Determine the [X, Y] coordinate at the center of the cell enclosing the given text.  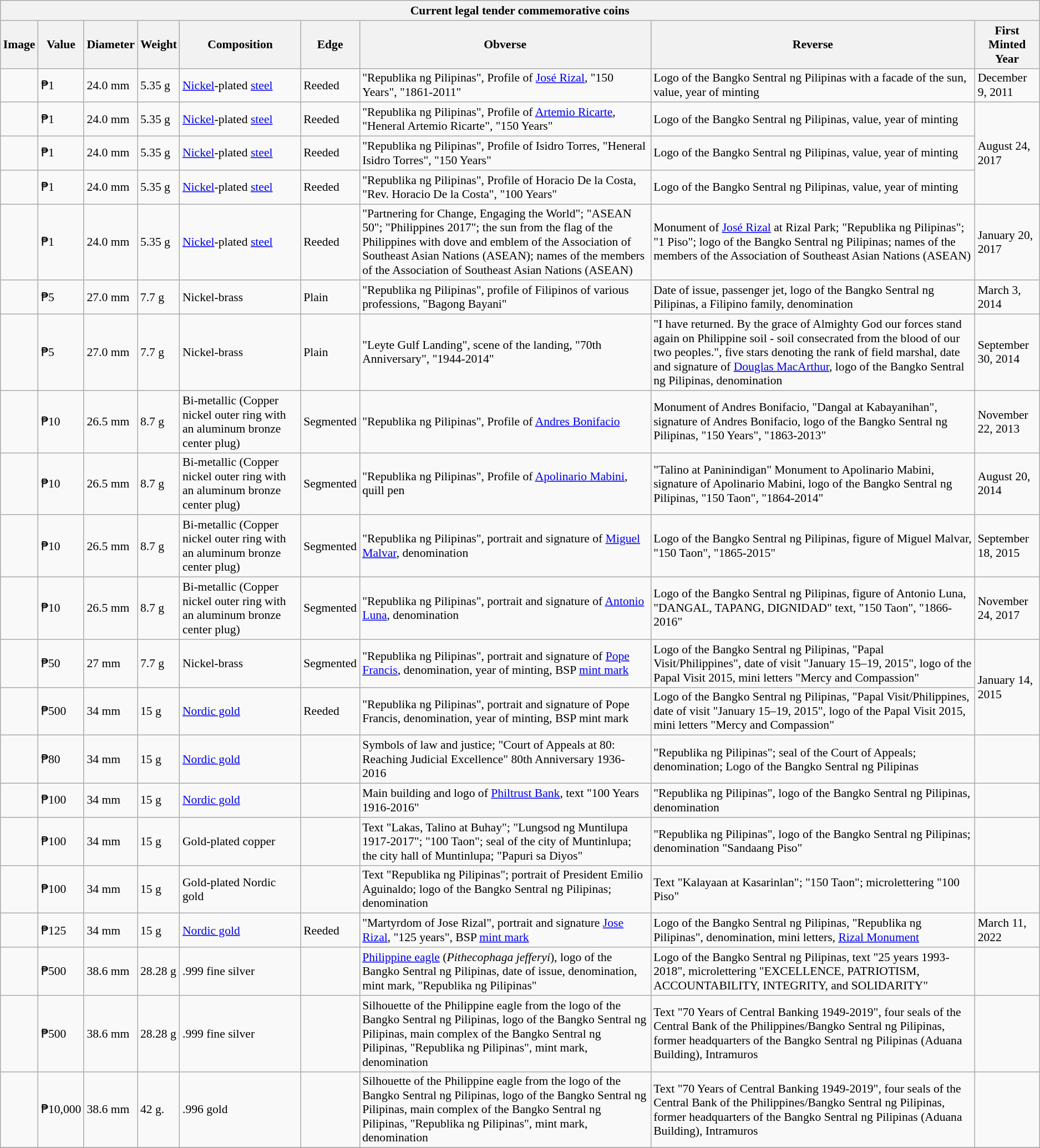
₱50 [61, 663]
"Leyte Gulf Landing", scene of the landing, "70th Anniversary", "1944-2014" [505, 353]
August 24, 2017 [1007, 153]
September 18, 2015 [1007, 546]
"Republika ng Pilipinas", portrait and signature of Antonio Luna, denomination [505, 608]
Philippine eagle (Pithecophaga jefferyi), logo of the Bangko Sentral ng Pilipinas, date of issue, denomination, mint mark, "Republika ng Pilipinas" [505, 972]
Reverse [813, 44]
27 mm [110, 663]
Edge [330, 44]
"Republika ng Pilipinas", profile of Filipinos of various professions, "Bagong Bayani" [505, 297]
August 20, 2014 [1007, 484]
Gold-plated copper [240, 842]
"Republika ng Pilipinas", Profile of Isidro Torres, "Heneral Isidro Torres", "150 Years" [505, 153]
Logo of the Bangko Sentral ng Pilipinas, figure of Antonio Luna, "DANGAL, TAPANG, DIGNIDAD" text, "150 Taon", "1866-2016" [813, 608]
November 24, 2017 [1007, 608]
"Republika ng Pilipinas"; seal of the Court of Appeals; denomination; Logo of the Bangko Sentral ng Pilipinas [813, 760]
"Republika ng Pilipinas", Profile of Horacio De la Costa, "Rev. Horacio De la Costa", "100 Years" [505, 187]
Logo of the Bangko Sentral ng Pilipinas with a facade of the sun, value, year of minting [813, 85]
"Republika ng Pilipinas", Profile of José Rizal, "150 Years", "1861-2011" [505, 85]
"Republika ng Pilipinas", logo of the Bangko Sentral ng Pilipinas; denomination "Sandaang Piso" [813, 842]
Date of issue, passenger jet, logo of the Bangko Sentral ng Pilipinas, a Filipino family, denomination [813, 297]
March 11, 2022 [1007, 931]
"Republika ng Pilipinas", Profile of Artemio Ricarte, "Heneral Artemio Ricarte", "150 Years" [505, 120]
"Republika ng Pilipinas", portrait and signature of Miguel Malvar, denomination [505, 546]
"Republika ng Pilipinas", Profile of Andres Bonifacio [505, 421]
Logo of the Bangko Sentral ng Pilipinas, "Republika ng Pilipinas", denomination, mini letters, Rizal Monument [813, 931]
Text "Kalayaan at Kasarinlan"; "150 Taon"; microlettering "100 Piso" [813, 890]
Symbols of law and justice; "Court of Appeals at 80: Reaching Judicial Excellence" 80th Anniversary 1936-2016 [505, 760]
March 3, 2014 [1007, 297]
₱125 [61, 931]
Gold-plated Nordic gold [240, 890]
Current legal tender commemorative coins [520, 11]
42 g. [159, 1110]
Image [19, 44]
Main building and logo of Philtrust Bank, text "100 Years 1916-2016" [505, 801]
Weight [159, 44]
₱10,000 [61, 1110]
December 9, 2011 [1007, 85]
Value [61, 44]
Text "Republika ng Pilipinas"; portrait of President Emilio Aguinaldo; logo of the Bangko Sentral ng Pilipinas; denomination [505, 890]
"Martyrdom of Jose Rizal", portrait and signature Jose Rizal, "125 years", BSP mint mark [505, 931]
Diameter [110, 44]
.996 gold [240, 1110]
₱80 [61, 760]
Composition [240, 44]
First Minted Year [1007, 44]
September 30, 2014 [1007, 353]
January 20, 2017 [1007, 242]
Logo of the Bangko Sentral ng Pilipinas, figure of Miguel Malvar, "150 Taon", "1865-2015" [813, 546]
November 22, 2013 [1007, 421]
Obverse [505, 44]
"Republika ng Pilipinas", Profile of Apolinario Mabini, quill pen [505, 484]
January 14, 2015 [1007, 688]
"Republika ng Pilipinas", logo of the Bangko Sentral ng Pilipinas, denomination [813, 801]
